Pinpoint the cell where the given text exists, returning its (X, Y) midpoint coordinate. 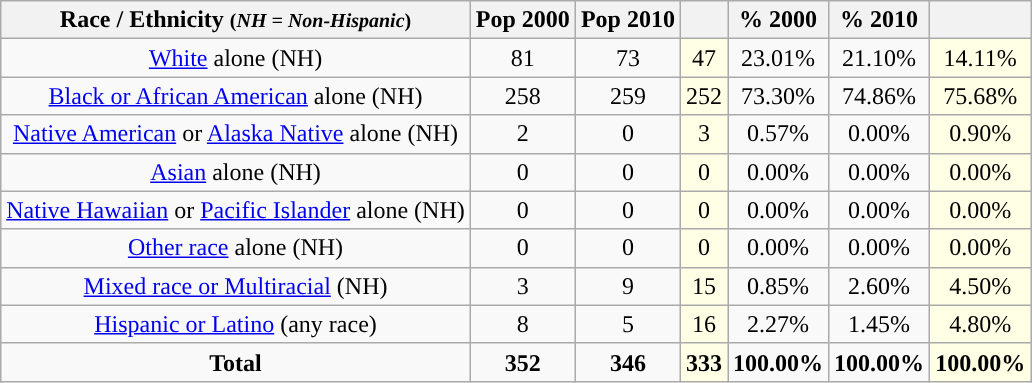
75.68% (980, 96)
Native American or Alaska Native alone (NH) (236, 134)
2.60% (880, 286)
% 2010 (880, 20)
252 (704, 96)
4.50% (980, 286)
White alone (NH) (236, 58)
21.10% (880, 58)
2.27% (778, 324)
% 2000 (778, 20)
259 (628, 96)
81 (522, 58)
73.30% (778, 96)
5 (628, 324)
1.45% (880, 324)
Hispanic or Latino (any race) (236, 324)
8 (522, 324)
73 (628, 58)
23.01% (778, 58)
333 (704, 362)
2 (522, 134)
Pop 2010 (628, 20)
0.57% (778, 134)
Black or African American alone (NH) (236, 96)
0.85% (778, 286)
352 (522, 362)
9 (628, 286)
Other race alone (NH) (236, 248)
258 (522, 96)
Asian alone (NH) (236, 172)
346 (628, 362)
16 (704, 324)
14.11% (980, 58)
74.86% (880, 96)
4.80% (980, 324)
Mixed race or Multiracial (NH) (236, 286)
Total (236, 362)
Race / Ethnicity (NH = Non-Hispanic) (236, 20)
15 (704, 286)
0.90% (980, 134)
Pop 2000 (522, 20)
47 (704, 58)
Native Hawaiian or Pacific Islander alone (NH) (236, 210)
